Capture the cell that displays the provided text and extract its (X, Y) central coordinate. 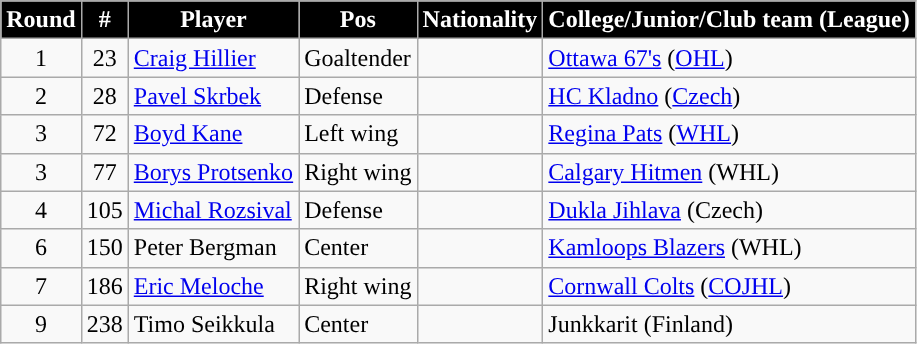
7 (41, 286)
Nationality (480, 20)
Timo Seikkula (213, 324)
Michal Rozsival (213, 210)
238 (104, 324)
HC Kladno (Czech) (729, 96)
Peter Bergman (213, 248)
Boyd Kane (213, 134)
72 (104, 134)
23 (104, 58)
4 (41, 210)
2 (41, 96)
Goaltender (358, 58)
# (104, 20)
Junkkarit (Finland) (729, 324)
150 (104, 248)
Player (213, 20)
105 (104, 210)
Left wing (358, 134)
Dukla Jihlava (Czech) (729, 210)
Eric Meloche (213, 286)
9 (41, 324)
28 (104, 96)
Craig Hillier (213, 58)
Pavel Skrbek (213, 96)
Pos (358, 20)
Regina Pats (WHL) (729, 134)
Cornwall Colts (COJHL) (729, 286)
College/Junior/Club team (League) (729, 20)
Ottawa 67's (OHL) (729, 58)
6 (41, 248)
Kamloops Blazers (WHL) (729, 248)
Round (41, 20)
77 (104, 172)
Borys Protsenko (213, 172)
Calgary Hitmen (WHL) (729, 172)
1 (41, 58)
186 (104, 286)
